Extract the (x, y) coordinate from the center of the cell holding the provided text.  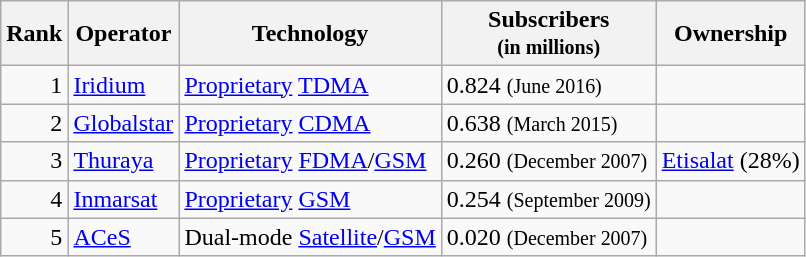
Rank (34, 34)
1 (34, 85)
Etisalat (28%) (730, 161)
Proprietary CDMA (310, 123)
4 (34, 199)
2 (34, 123)
Thuraya (124, 161)
Globalstar (124, 123)
5 (34, 237)
0.260 (December 2007) (548, 161)
Proprietary TDMA (310, 85)
Ownership (730, 34)
Iridium (124, 85)
Proprietary GSM (310, 199)
ACeS (124, 237)
0.254 (September 2009) (548, 199)
Technology (310, 34)
Subscribers(in millions) (548, 34)
Proprietary FDMA/GSM (310, 161)
Operator (124, 34)
Inmarsat (124, 199)
3 (34, 161)
Dual-mode Satellite/GSM (310, 237)
0.638 (March 2015) (548, 123)
0.020 (December 2007) (548, 237)
0.824 (June 2016) (548, 85)
